Detect which cell encompasses the target text, then output its [x, y] center coordinate. 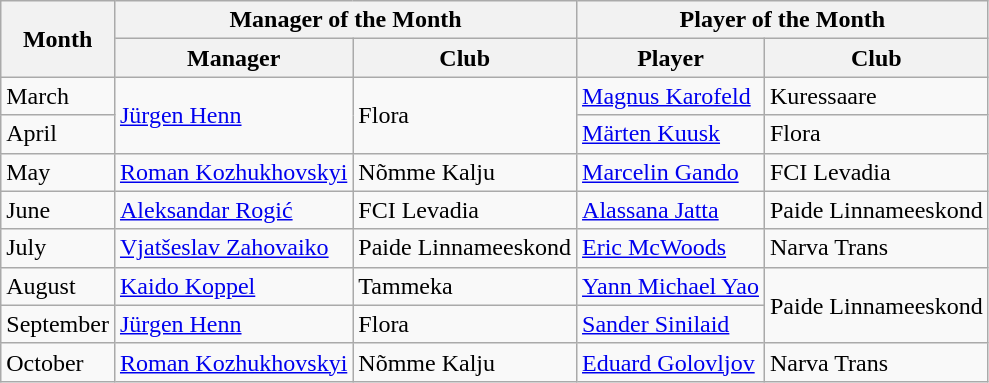
September [58, 324]
Player [671, 58]
Eric McWoods [671, 248]
Märten Kuusk [671, 134]
Month [58, 39]
June [58, 210]
Marcelin Gando [671, 172]
Kaido Koppel [233, 286]
August [58, 286]
Yann Michael Yao [671, 286]
Aleksandar Rogić [233, 210]
Tammeka [465, 286]
Player of the Month [783, 20]
Manager [233, 58]
Alassana Jatta [671, 210]
Magnus Karofeld [671, 96]
Sander Sinilaid [671, 324]
April [58, 134]
Kuressaare [876, 96]
July [58, 248]
March [58, 96]
October [58, 362]
Vjatšeslav Zahovaiko [233, 248]
Manager of the Month [345, 20]
May [58, 172]
Eduard Golovljov [671, 362]
